Find where the given text appears and provide that cell's center as [x, y] coordinate. 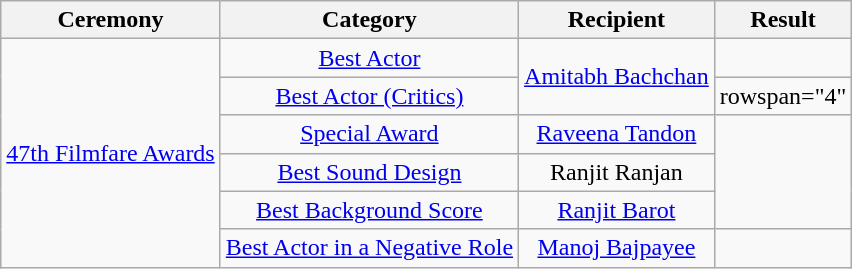
Special Award [369, 134]
Ranjit Barot [617, 210]
Recipient [617, 20]
Best Sound Design [369, 172]
Ceremony [110, 20]
Raveena Tandon [617, 134]
Best Actor (Critics) [369, 96]
Result [783, 20]
Best Background Score [369, 210]
47th Filmfare Awards [110, 153]
Best Actor [369, 58]
Manoj Bajpayee [617, 248]
Ranjit Ranjan [617, 172]
Best Actor in a Negative Role [369, 248]
Category [369, 20]
Amitabh Bachchan [617, 77]
rowspan="4" [783, 96]
